From the cell containing the given text, extract its center point as (X, Y) coordinate. 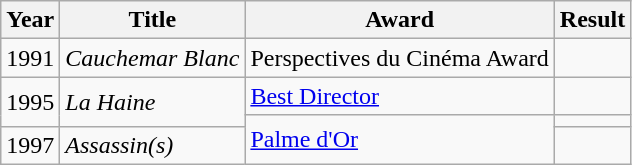
Palme d'Or (400, 140)
1997 (30, 145)
Award (400, 20)
Result (592, 20)
Title (152, 20)
Perspectives du Cinéma Award (400, 58)
La Haine (152, 102)
1995 (30, 102)
1991 (30, 58)
Year (30, 20)
Cauchemar Blanc (152, 58)
Best Director (400, 96)
Assassin(s) (152, 145)
